Output the (x, y) coordinate of the center of the cell containing the given text.  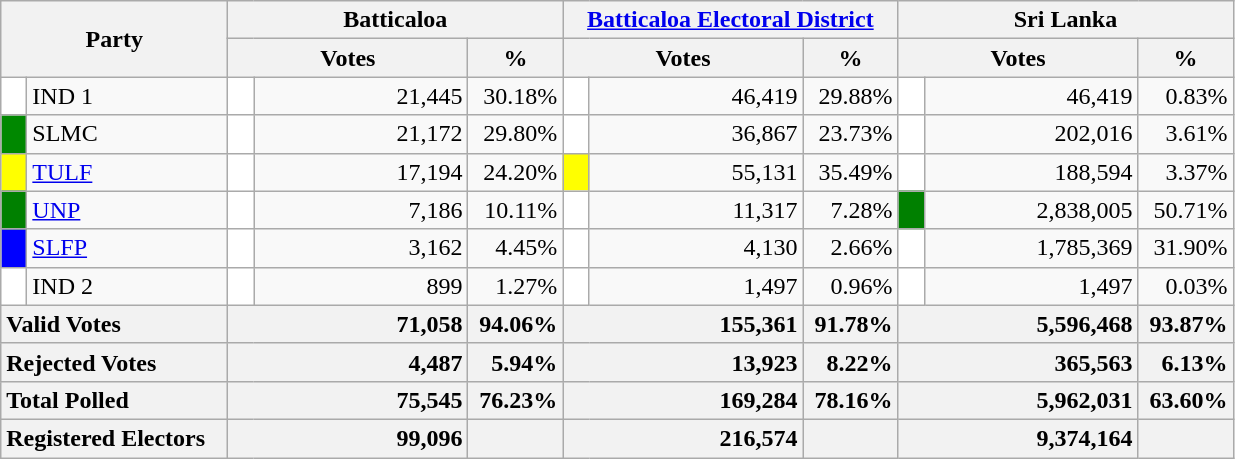
30.18% (516, 96)
5,596,468 (1018, 324)
29.88% (850, 96)
Registered Electors (114, 438)
UNP (128, 210)
899 (361, 286)
SLFP (128, 248)
10.11% (516, 210)
IND 2 (128, 286)
7,186 (361, 210)
1,785,369 (1031, 248)
5,962,031 (1018, 400)
SLMC (128, 134)
6.13% (1186, 362)
2.66% (850, 248)
35.49% (850, 172)
8.22% (850, 362)
2,838,005 (1031, 210)
13,923 (683, 362)
7.28% (850, 210)
5.94% (516, 362)
365,563 (1018, 362)
0.83% (1186, 96)
Batticaloa (396, 20)
75,545 (348, 400)
IND 1 (128, 96)
94.06% (516, 324)
0.03% (1186, 286)
Party (114, 39)
36,867 (696, 134)
3.61% (1186, 134)
4.45% (516, 248)
76.23% (516, 400)
31.90% (1186, 248)
11,317 (696, 210)
216,574 (683, 438)
99,096 (348, 438)
169,284 (683, 400)
Sri Lanka (1066, 20)
4,130 (696, 248)
0.96% (850, 286)
Batticaloa Electoral District (730, 20)
1.27% (516, 286)
188,594 (1031, 172)
21,445 (361, 96)
21,172 (361, 134)
Valid Votes (114, 324)
Rejected Votes (114, 362)
55,131 (696, 172)
3.37% (1186, 172)
9,374,164 (1018, 438)
202,016 (1031, 134)
TULF (128, 172)
17,194 (361, 172)
63.60% (1186, 400)
93.87% (1186, 324)
71,058 (348, 324)
Total Polled (114, 400)
24.20% (516, 172)
4,487 (348, 362)
91.78% (850, 324)
23.73% (850, 134)
78.16% (850, 400)
29.80% (516, 134)
50.71% (1186, 210)
3,162 (361, 248)
155,361 (683, 324)
